Detect which cell encompasses the target text, then output its [X, Y] center coordinate. 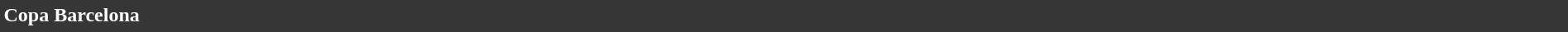
Copa Barcelona [784, 15]
